Detect which cell encompasses the target text, then output its (x, y) center coordinate. 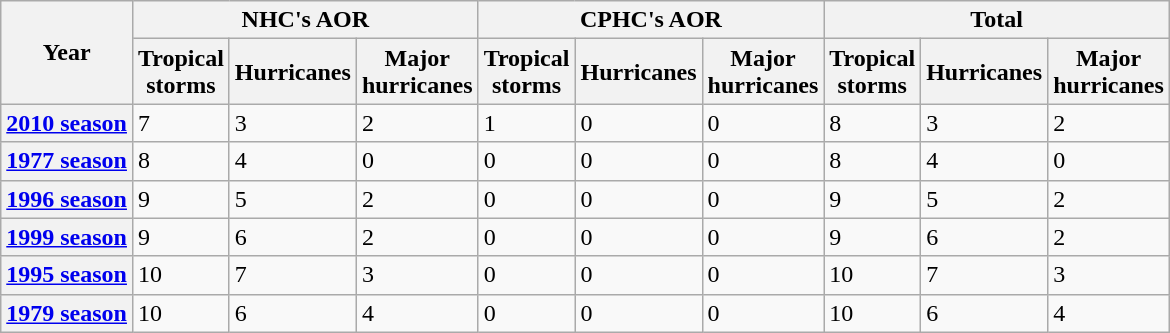
1995 season (67, 275)
CPHC's AOR (651, 20)
Year (67, 52)
NHC's AOR (305, 20)
1996 season (67, 199)
Total (997, 20)
1 (526, 123)
2010 season (67, 123)
1979 season (67, 313)
1977 season (67, 161)
1999 season (67, 237)
